Detect which cell encompasses the target text, then output its (X, Y) center coordinate. 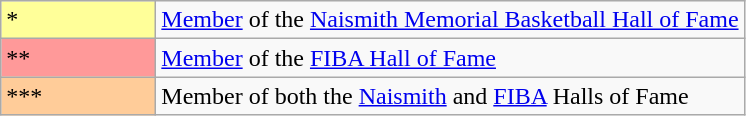
Member of the FIBA Hall of Fame (450, 58)
Member of the Naismith Memorial Basketball Hall of Fame (450, 20)
*** (78, 96)
Member of both the Naismith and FIBA Halls of Fame (450, 96)
* (78, 20)
** (78, 58)
